Provide the [X, Y] coordinate of the cell's center where the given text is located.  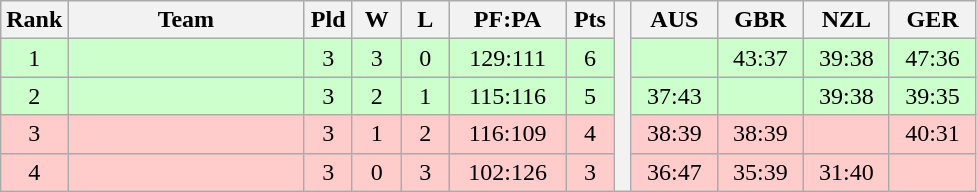
PF:PA [508, 20]
129:111 [508, 58]
Rank [34, 20]
Pld [328, 20]
47:36 [932, 58]
5 [590, 96]
GER [932, 20]
AUS [674, 20]
40:31 [932, 134]
6 [590, 58]
102:126 [508, 172]
35:39 [760, 172]
NZL [846, 20]
L [426, 20]
Team [186, 20]
39:35 [932, 96]
31:40 [846, 172]
115:116 [508, 96]
43:37 [760, 58]
GBR [760, 20]
Pts [590, 20]
116:109 [508, 134]
36:47 [674, 172]
W [376, 20]
37:43 [674, 96]
